Capture the cell that displays the provided text and extract its [X, Y] central coordinate. 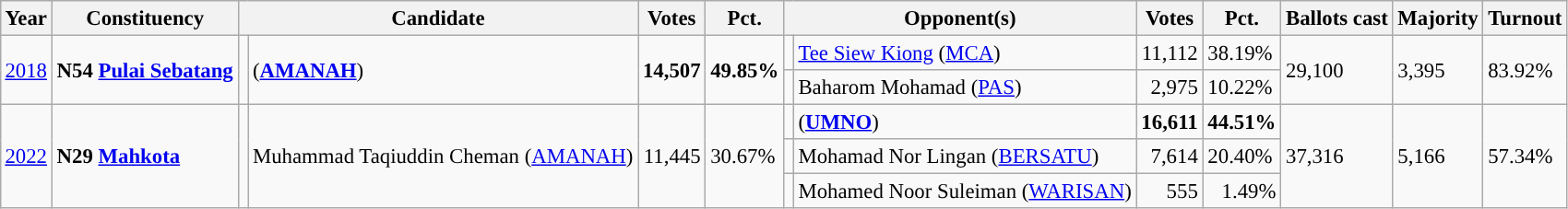
11,112 [1170, 52]
3,395 [1438, 70]
555 [1170, 192]
83.92% [1526, 70]
38.19% [1241, 52]
(AMANAH) [443, 70]
Baharom Mohamad (PAS) [965, 87]
11,445 [671, 157]
(UMNO) [965, 122]
N54 Pulai Sebatang [145, 70]
2018 [26, 70]
Mohamad Nor Lingan (BERSATU) [965, 157]
57.34% [1526, 157]
Constituency [145, 18]
Candidate [438, 18]
Year [26, 18]
7,614 [1170, 157]
44.51% [1241, 122]
16,611 [1170, 122]
30.67% [745, 157]
1.49% [1241, 192]
37,316 [1337, 157]
10.22% [1241, 87]
20.40% [1241, 157]
14,507 [671, 70]
5,166 [1438, 157]
Turnout [1526, 18]
N29 Mahkota [145, 157]
Majority [1438, 18]
29,100 [1337, 70]
Tee Siew Kiong (MCA) [965, 52]
2022 [26, 157]
Mohamed Noor Suleiman (WARISAN) [965, 192]
Muhammad Taqiuddin Cheman (AMANAH) [443, 157]
2,975 [1170, 87]
Ballots cast [1337, 18]
Opponent(s) [961, 18]
49.85% [745, 70]
